Identify which cell holds the provided text, then report its [x, y] central coordinate. 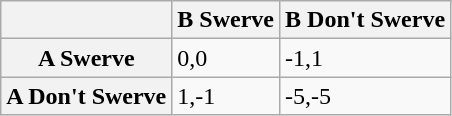
1,-1 [226, 96]
0,0 [226, 58]
A Swerve [86, 58]
A Don't Swerve [86, 96]
B Swerve [226, 20]
B Don't Swerve [366, 20]
-5,-5 [366, 96]
-1,1 [366, 58]
